Return (X, Y) of the center of cell containing provided text 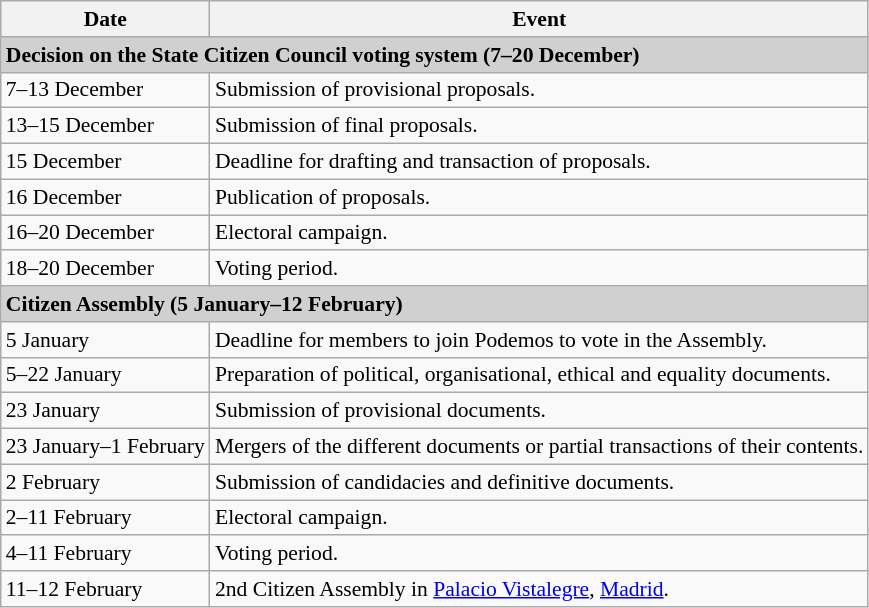
Event (540, 19)
Deadline for drafting and transaction of proposals. (540, 162)
23 January–1 February (106, 447)
Submission of final proposals. (540, 126)
23 January (106, 411)
Deadline for members to join Podemos to vote in the Assembly. (540, 340)
2nd Citizen Assembly in Palacio Vistalegre, Madrid. (540, 589)
Publication of proposals. (540, 197)
4–11 February (106, 554)
Citizen Assembly (5 January–12 February) (435, 304)
Decision on the State Citizen Council voting system (7–20 December) (435, 55)
16–20 December (106, 233)
16 December (106, 197)
Preparation of political, organisational, ethical and equality documents. (540, 375)
5–22 January (106, 375)
2 February (106, 482)
13–15 December (106, 126)
15 December (106, 162)
7–13 December (106, 90)
11–12 February (106, 589)
2–11 February (106, 518)
Submission of provisional documents. (540, 411)
Date (106, 19)
5 January (106, 340)
Submission of candidacies and definitive documents. (540, 482)
Mergers of the different documents or partial transactions of their contents. (540, 447)
Submission of provisional proposals. (540, 90)
18–20 December (106, 269)
